Identify which cell holds the provided text, then report its [x, y] central coordinate. 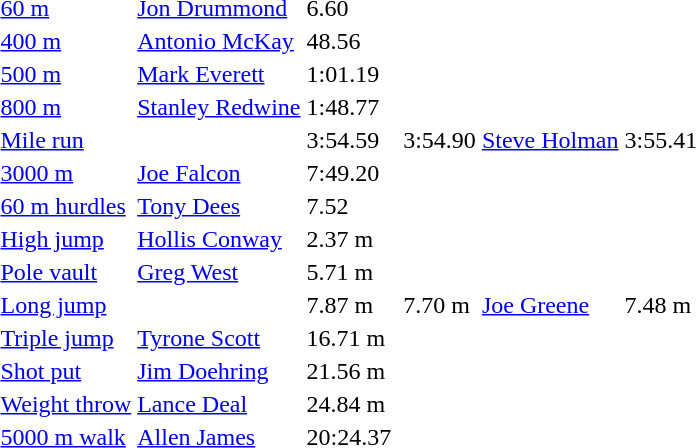
Antonio McKay [219, 41]
7.87 m [349, 305]
3:54.59 [349, 140]
Tony Dees [219, 206]
Jim Doehring [219, 371]
Stanley Redwine [219, 107]
7.70 m [440, 305]
7:49.20 [349, 173]
Tyrone Scott [219, 338]
Greg West [219, 272]
2.37 m [349, 239]
1:48.77 [349, 107]
7.52 [349, 206]
5.71 m [349, 272]
16.71 m [349, 338]
3:54.90 [440, 140]
21.56 m [349, 371]
Steve Holman [550, 140]
Joe Greene [550, 305]
1:01.19 [349, 74]
24.84 m [349, 404]
48.56 [349, 41]
Mark Everett [219, 74]
Lance Deal [219, 404]
Joe Falcon [219, 173]
Hollis Conway [219, 239]
